Provide the (X, Y) coordinate of the cell's center where the given text is located.  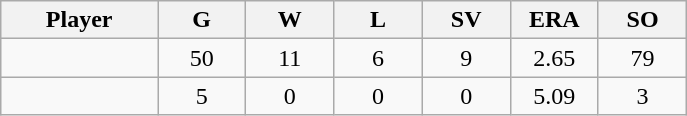
5 (202, 96)
Player (80, 20)
SV (466, 20)
W (290, 20)
L (378, 20)
79 (642, 58)
3 (642, 96)
2.65 (554, 58)
11 (290, 58)
6 (378, 58)
5.09 (554, 96)
ERA (554, 20)
50 (202, 58)
G (202, 20)
9 (466, 58)
SO (642, 20)
